Return (x, y) of the center of cell containing provided text 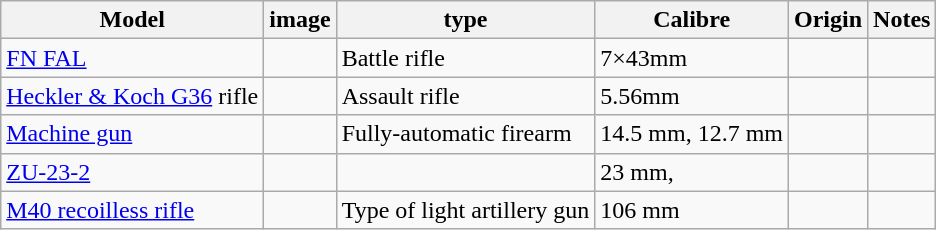
Fully-automatic firearm (466, 134)
image (300, 20)
ZU-23-2 (132, 172)
Notes (902, 20)
Origin (828, 20)
Type of light artillery gun (466, 210)
14.5 mm, 12.7 mm (692, 134)
5.56mm (692, 96)
M40 recoilless rifle (132, 210)
7×43mm (692, 58)
23 mm, (692, 172)
Battle rifle (466, 58)
106 mm (692, 210)
Heckler & Koch G36 rifle (132, 96)
Machine gun (132, 134)
FN FAL (132, 58)
Model (132, 20)
Calibre (692, 20)
Assault rifle (466, 96)
type (466, 20)
